For the text-containing cell, return its midpoint in [X, Y] coordinate format. 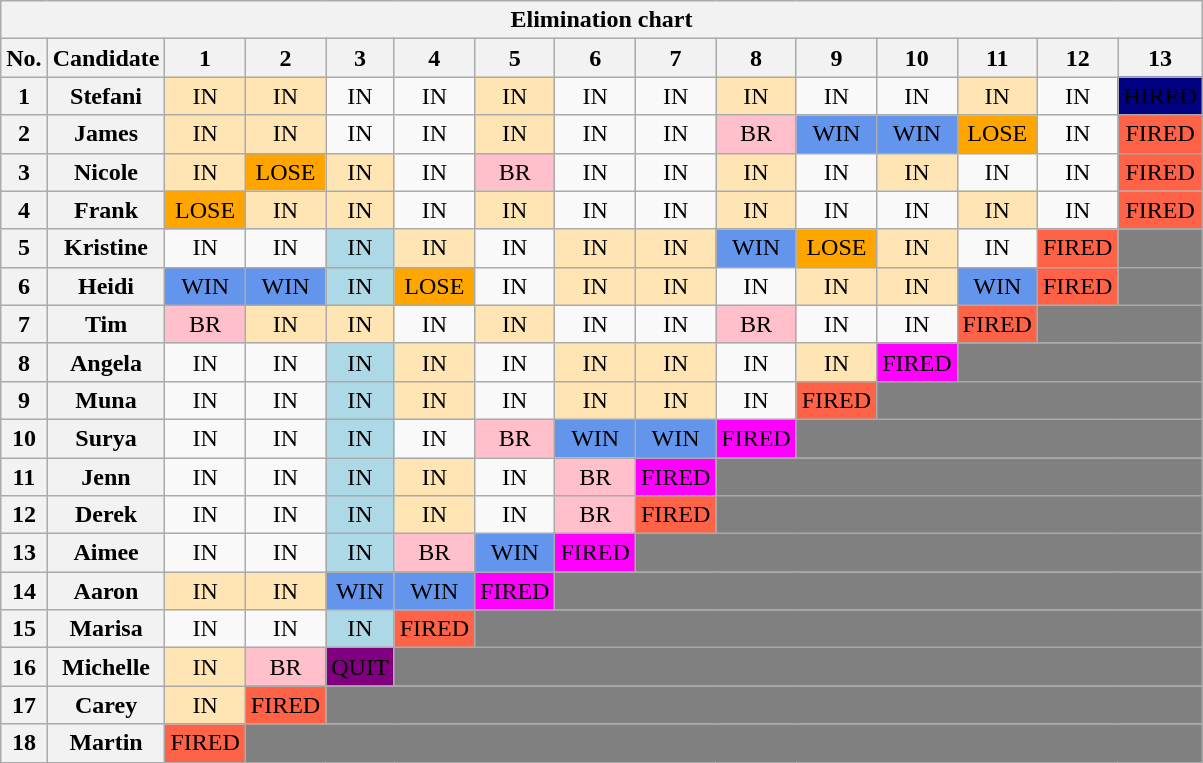
HIRED [1160, 96]
Michelle [106, 667]
Surya [106, 438]
Kristine [106, 248]
No. [24, 58]
15 [24, 629]
16 [24, 667]
Marisa [106, 629]
Candidate [106, 58]
James [106, 134]
Tim [106, 324]
14 [24, 591]
Martin [106, 743]
17 [24, 705]
Aaron [106, 591]
QUIT [360, 667]
18 [24, 743]
Angela [106, 362]
Aimee [106, 553]
Stefani [106, 96]
Frank [106, 210]
Elimination chart [602, 20]
Heidi [106, 286]
Jenn [106, 477]
Muna [106, 400]
Carey [106, 705]
Nicole [106, 172]
Derek [106, 515]
